Determine the [X, Y] coordinate at the center of the cell enclosing the given text.  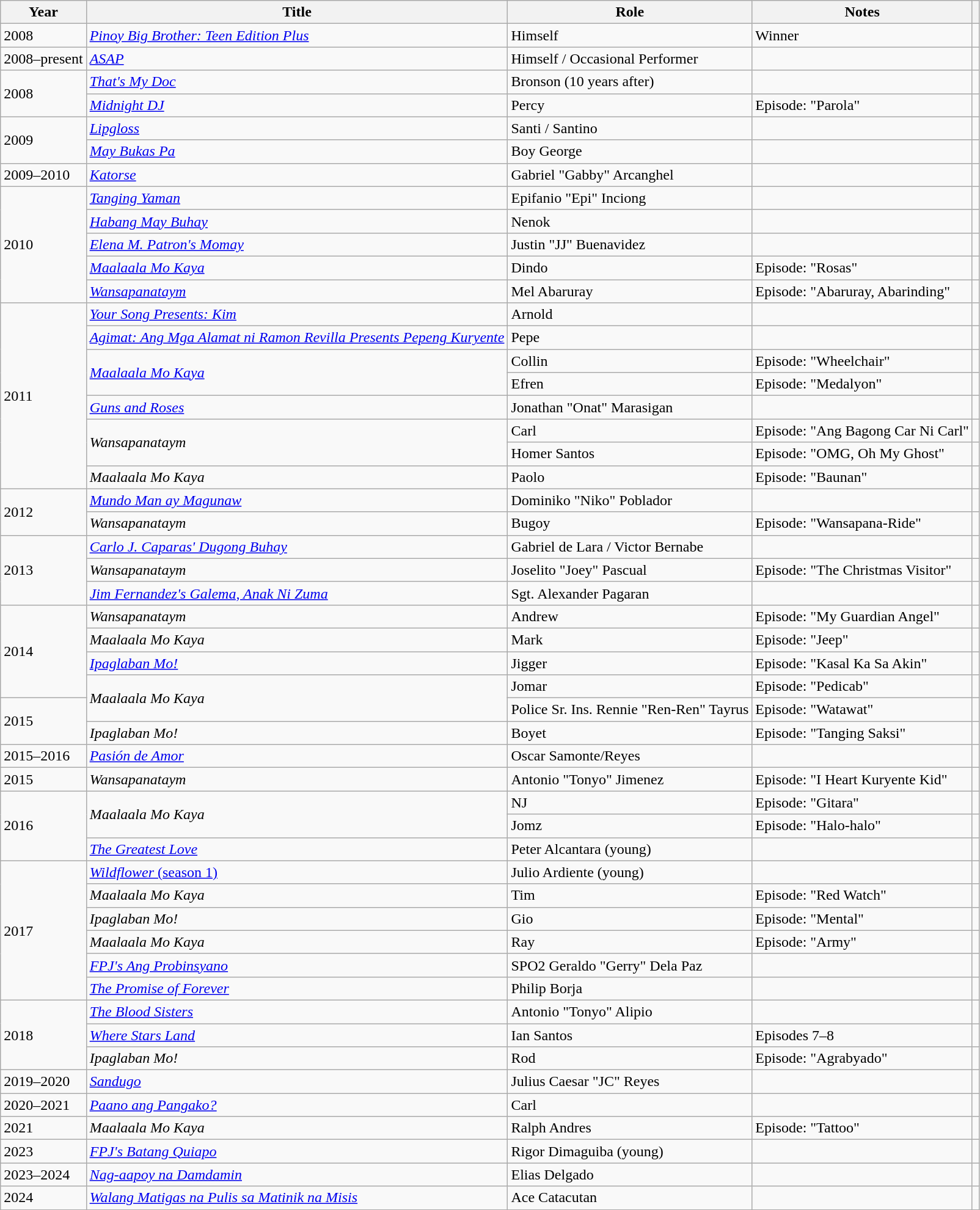
Episode: "Watawat" [863, 710]
SPO2 Geraldo "Gerry" Dela Paz [630, 965]
Guns and Roses [297, 407]
Gio [630, 919]
Jomz [630, 826]
Episode: "OMG, Oh My Ghost" [863, 454]
Sandugo [297, 1082]
Episode: "My Guardian Angel" [863, 616]
Mark [630, 640]
Oscar Samonte/Reyes [630, 756]
FPJ's Batang Quiapo [297, 1151]
Tanging Yaman [297, 198]
Himself / Occasional Performer [630, 59]
Boyet [630, 733]
2009 [43, 140]
Boy George [630, 151]
Joselito "Joey" Pascual [630, 570]
Homer Santos [630, 454]
Jim Fernandez's Galema, Anak Ni Zuma [297, 593]
2023 [43, 1151]
Julio Ardiente (young) [630, 872]
Ace Catacutan [630, 1198]
2015–2016 [43, 756]
Episode: "Rosas" [863, 268]
Gabriel de Lara / Victor Bernabe [630, 547]
Bugoy [630, 523]
ASAP [297, 59]
Katorse [297, 175]
Episode: "The Christmas Visitor" [863, 570]
2021 [43, 1128]
Ralph Andres [630, 1128]
Elias Delgado [630, 1175]
Episode: "Agrabyado" [863, 1059]
2010 [43, 244]
Episode: "Red Watch" [863, 895]
Andrew [630, 616]
Pasión de Amor [297, 756]
Episode: "Medalyon" [863, 384]
Mundo Man ay Magunaw [297, 500]
Episode: "Kasal Ka Sa Akin" [863, 663]
Jomar [630, 687]
Rigor Dimaguiba (young) [630, 1151]
Antonio "Tonyo" Alipio [630, 1011]
Winner [863, 35]
Year [43, 12]
Dindo [630, 268]
Episode: "Parola" [863, 105]
2016 [43, 826]
Episode: "Mental" [863, 919]
Lipgloss [297, 128]
Your Song Presents: Kim [297, 315]
2017 [43, 930]
Episodes 7–8 [863, 1035]
The Blood Sisters [297, 1011]
2012 [43, 512]
2024 [43, 1198]
2011 [43, 396]
Jonathan "Onat" Marasigan [630, 407]
Episode: "Jeep" [863, 640]
Police Sr. Ins. Rennie "Ren-Ren" Tayrus [630, 710]
Role [630, 12]
Habang May Buhay [297, 221]
Episode: "Tanging Saksi" [863, 733]
Episode: "Army" [863, 942]
Episode: "Wheelchair" [863, 361]
Epifanio "Epi" Inciong [630, 198]
Elena M. Patron's Momay [297, 244]
Ray [630, 942]
Episode: "Halo-halo" [863, 826]
Mel Abaruray [630, 291]
Episode: "Pedicab" [863, 687]
Paano ang Pangako? [297, 1105]
That's My Doc [297, 82]
Bronson (10 years after) [630, 82]
Carlo J. Caparas' Dugong Buhay [297, 547]
Jigger [630, 663]
2014 [43, 651]
Midnight DJ [297, 105]
Julius Caesar "JC" Reyes [630, 1082]
Agimat: Ang Mga Alamat ni Ramon Revilla Presents Pepeng Kuryente [297, 338]
Peter Alcantara (young) [630, 849]
The Greatest Love [297, 849]
Paolo [630, 477]
Antonio "Tonyo" Jimenez [630, 779]
Episode: "Baunan" [863, 477]
Wildflower (season 1) [297, 872]
Himself [630, 35]
2020–2021 [43, 1105]
Collin [630, 361]
Philip Borja [630, 988]
Walang Matigas na Pulis sa Matinik na Misis [297, 1198]
Title [297, 12]
May Bukas Pa [297, 151]
Percy [630, 105]
Where Stars Land [297, 1035]
FPJ's Ang Probinsyano [297, 965]
Notes [863, 12]
The Promise of Forever [297, 988]
Episode: "Tattoo" [863, 1128]
Episode: "Gitara" [863, 803]
Ian Santos [630, 1035]
2009–2010 [43, 175]
2019–2020 [43, 1082]
Gabriel "Gabby" Arcanghel [630, 175]
Justin "JJ" Buenavidez [630, 244]
Efren [630, 384]
Santi / Santino [630, 128]
Rod [630, 1059]
2013 [43, 570]
Episode: "Wansapana-Ride" [863, 523]
2023–2024 [43, 1175]
Nag-aapoy na Damdamin [297, 1175]
Episode: "Abaruray, Abarinding" [863, 291]
2018 [43, 1035]
Pepe [630, 338]
Pinoy Big Brother: Teen Edition Plus [297, 35]
Dominiko "Niko" Poblador [630, 500]
Episode: "I Heart Kuryente Kid" [863, 779]
Nenok [630, 221]
Tim [630, 895]
Arnold [630, 315]
NJ [630, 803]
2008–present [43, 59]
Sgt. Alexander Pagaran [630, 593]
Episode: "Ang Bagong Car Ni Carl" [863, 431]
